Locate the cell with the specified text and output its (x, y) center coordinate. 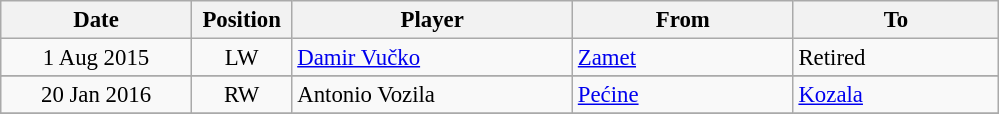
Damir Vučko (432, 58)
Antonio Vozila (432, 95)
20 Jan 2016 (96, 95)
Player (432, 20)
Date (96, 20)
Zamet (684, 58)
Pećine (684, 95)
LW (242, 58)
From (684, 20)
RW (242, 95)
To (896, 20)
Kozala (896, 95)
1 Aug 2015 (96, 58)
Position (242, 20)
Retired (896, 58)
